Capture the cell that displays the provided text and extract its [X, Y] central coordinate. 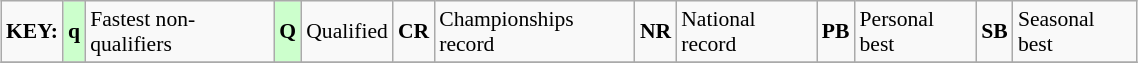
Qualified [347, 32]
CR [414, 32]
Seasonal best [1075, 32]
Q [288, 32]
SB [994, 32]
Championships record [534, 32]
NR [656, 32]
q [74, 32]
National record [746, 32]
Personal best [916, 32]
PB [836, 32]
Fastest non-qualifiers [180, 32]
KEY: [32, 32]
